Extract the (x, y) coordinate from the center of the cell holding the provided text.  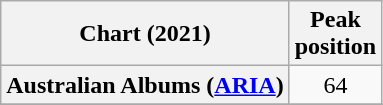
Chart (2021) (145, 34)
64 (335, 85)
Peakposition (335, 34)
Australian Albums (ARIA) (145, 85)
